Determine the [X, Y] coordinate at the center of the cell enclosing the given text.  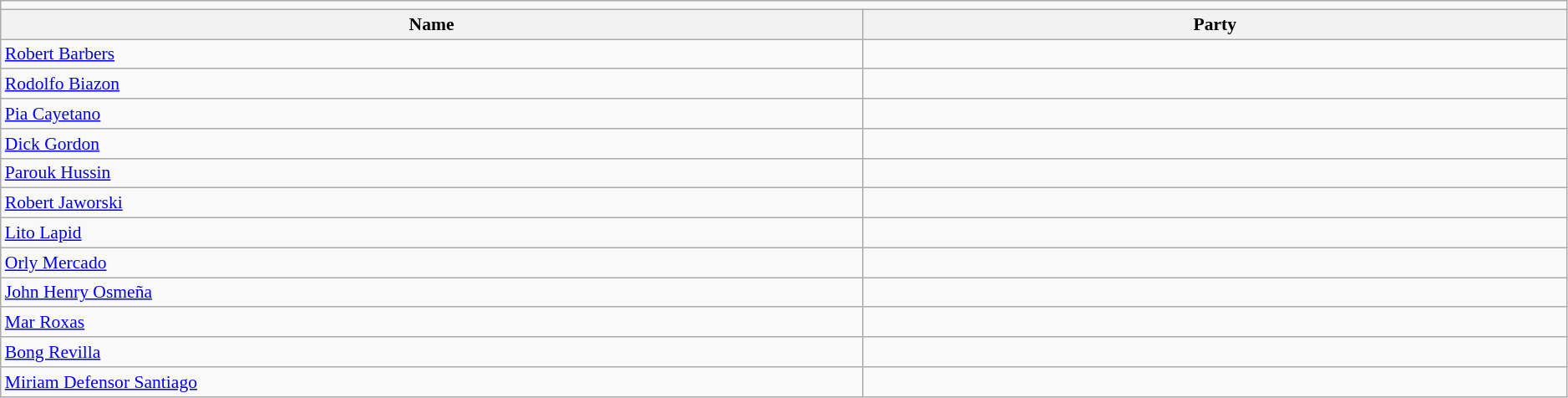
Bong Revilla [432, 352]
Robert Jaworski [432, 203]
Parouk Hussin [432, 173]
Dick Gordon [432, 144]
Mar Roxas [432, 323]
Lito Lapid [432, 233]
Robert Barbers [432, 54]
Rodolfo Biazon [432, 84]
Name [432, 24]
Miriam Defensor Santiago [432, 382]
John Henry Osmeña [432, 293]
Orly Mercado [432, 263]
Party [1215, 24]
Pia Cayetano [432, 114]
